Determine the [X, Y] coordinate at the center of the cell enclosing the given text.  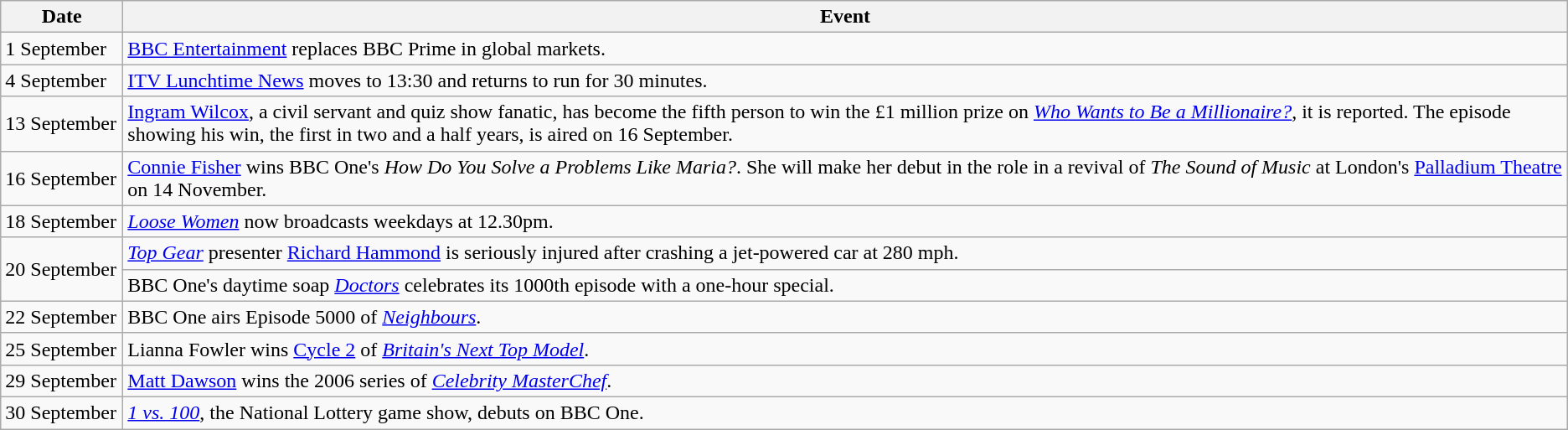
Top Gear presenter Richard Hammond is seriously injured after crashing a jet-powered car at 280 mph. [845, 253]
BBC One airs Episode 5000 of Neighbours. [845, 317]
29 September [62, 381]
30 September [62, 412]
16 September [62, 178]
Matt Dawson wins the 2006 series of Celebrity MasterChef. [845, 381]
Lianna Fowler wins Cycle 2 of Britain's Next Top Model. [845, 349]
BBC Entertainment replaces BBC Prime in global markets. [845, 49]
Event [845, 17]
4 September [62, 80]
22 September [62, 317]
13 September [62, 124]
25 September [62, 349]
Loose Women now broadcasts weekdays at 12.30pm. [845, 221]
20 September [62, 269]
1 vs. 100, the National Lottery game show, debuts on BBC One. [845, 412]
1 September [62, 49]
ITV Lunchtime News moves to 13:30 and returns to run for 30 minutes. [845, 80]
BBC One's daytime soap Doctors celebrates its 1000th episode with a one-hour special. [845, 285]
18 September [62, 221]
Date [62, 17]
